For the text-containing cell, return its midpoint in [X, Y] coordinate format. 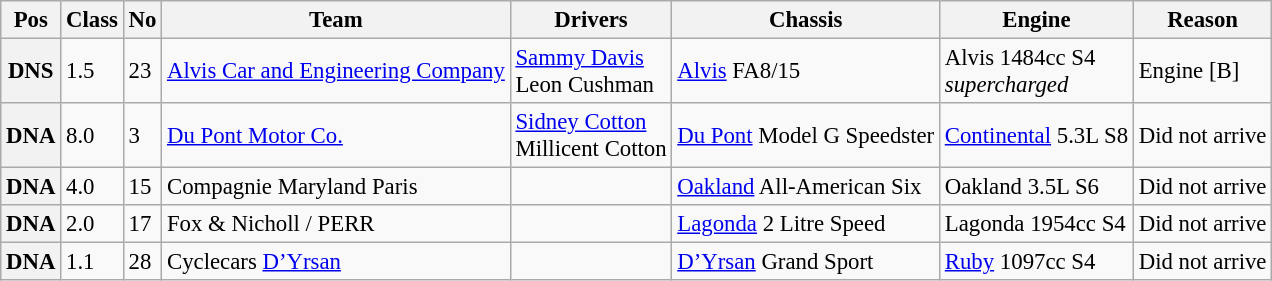
3 [142, 136]
Chassis [806, 20]
Sammy Davis Leon Cushman [591, 72]
Lagonda 1954cc S4 [1036, 224]
Lagonda 2 Litre Speed [806, 224]
No [142, 20]
23 [142, 72]
1.5 [92, 72]
Du Pont Motor Co. [336, 136]
Cyclecars D’Yrsan [336, 262]
Du Pont Model G Speedster [806, 136]
Engine [1036, 20]
8.0 [92, 136]
D’Yrsan Grand Sport [806, 262]
15 [142, 187]
Fox & Nicholl / PERR [336, 224]
Pos [31, 20]
28 [142, 262]
17 [142, 224]
Compagnie Maryland Paris [336, 187]
Engine [B] [1202, 72]
1.1 [92, 262]
Alvis FA8/15 [806, 72]
Reason [1202, 20]
Ruby 1097cc S4 [1036, 262]
Oakland All-American Six [806, 187]
Drivers [591, 20]
Sidney Cotton Millicent Cotton [591, 136]
Continental 5.3L S8 [1036, 136]
Alvis Car and Engineering Company [336, 72]
4.0 [92, 187]
Oakland 3.5L S6 [1036, 187]
Alvis 1484cc S4supercharged [1036, 72]
2.0 [92, 224]
DNS [31, 72]
Class [92, 20]
Team [336, 20]
